Return (X, Y) of the center of cell containing provided text 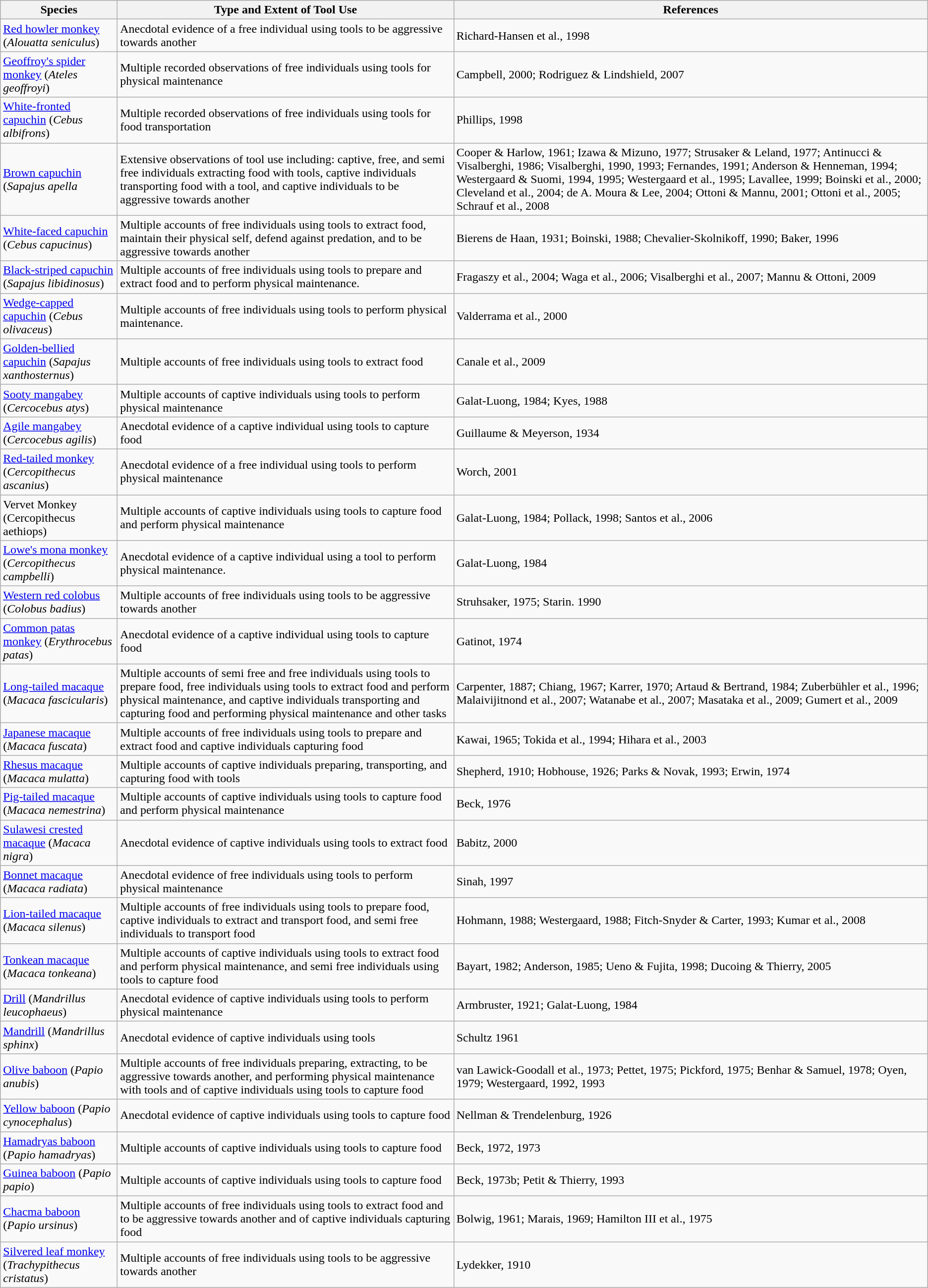
Multiple accounts of free individuals using tools to prepare and extract food and captive individuals capturing food (286, 739)
Valderrama et al., 2000 (691, 316)
Wedge-capped capuchin (Cebus olivaceus) (59, 316)
Drill (Mandrillus leucophaeus) (59, 1005)
Species (59, 10)
Sinah, 1997 (691, 882)
Tonkean macaque (Macaca tonkeana) (59, 966)
Richard-Hansen et al., 1998 (691, 36)
Long-tailed macaque (Macaca fascicularis) (59, 693)
Anecdotal evidence of captive individuals using tools to capture food (286, 1115)
Nellman & Trendelenburg, 1926 (691, 1115)
Bierens de Haan, 1931; Boinski, 1988; Chevalier-Skolnikoff, 1990; Baker, 1996 (691, 238)
Anecdotal evidence of captive individuals using tools (286, 1038)
Yellow baboon (Papio cynocephalus) (59, 1115)
Bonnet macaque (Macaca radiata) (59, 882)
Galat-Luong, 1984; Kyes, 1988 (691, 401)
Worch, 2001 (691, 472)
Lowe's mona monkey (Cercopithecus campbelli) (59, 563)
Struhsaker, 1975; Starin. 1990 (691, 602)
Gatinot, 1974 (691, 641)
Japanese macaque (Macaca fuscata) (59, 739)
Multiple accounts of free individuals using tools to extract food and to be aggressive towards another and of captive individuals capturing food (286, 1219)
Canale et al., 2009 (691, 362)
Galat-Luong, 1984; Pollack, 1998; Santos et al., 2006 (691, 518)
Lydekker, 1910 (691, 1265)
Type and Extent of Tool Use (286, 10)
Hamadryas baboon (Papio hamadryas) (59, 1148)
Vervet Monkey (Cercopithecus aethiops) (59, 518)
Agile mangabey (Cercocebus agilis) (59, 432)
Multiple accounts of free individuals using tools to prepare and extract food and to perform physical maintenance. (286, 277)
Bolwig, 1961; Marais, 1969; Hamilton III et al., 1975 (691, 1219)
Red-tailed monkey (Cercopithecus ascanius) (59, 472)
Geoffroy's spider monkey (Ateles geoffroyi) (59, 74)
Guinea baboon (Papio papio) (59, 1180)
White-fronted capuchin (Cebus albifrons) (59, 120)
Babitz, 2000 (691, 843)
Galat-Luong, 1984 (691, 563)
Phillips, 1998 (691, 120)
Silvered leaf monkey (Trachypithecus cristatus) (59, 1265)
Chacma baboon (Papio ursinus) (59, 1219)
References (691, 10)
Anecdotal evidence of a free individual using tools to be aggressive towards another (286, 36)
Sooty mangabey (Cercocebus atys) (59, 401)
Schultz 1961 (691, 1038)
Anecdotal evidence of a free individual using tools to perform physical maintenance (286, 472)
Kawai, 1965; Tokida et al., 1994; Hihara et al., 2003 (691, 739)
Anecdotal evidence of a captive individual using a tool to perform physical maintenance. (286, 563)
Beck, 1973b; Petit & Thierry, 1993 (691, 1180)
Rhesus macaque (Macaca mulatta) (59, 772)
Shepherd, 1910; Hobhouse, 1926; Parks & Novak, 1993; Erwin, 1974 (691, 772)
Olive baboon (Papio anubis) (59, 1076)
Anecdotal evidence of captive individuals using tools to extract food (286, 843)
Multiple accounts of free individuals using tools to perform physical maintenance. (286, 316)
Guillaume & Meyerson, 1934 (691, 432)
Armbruster, 1921; Galat-Luong, 1984 (691, 1005)
Pig-tailed macaque (Macaca nemestrina) (59, 803)
Multiple accounts of captive individuals preparing, transporting, and capturing food with tools (286, 772)
Brown capuchin (Sapajus apella (59, 179)
van Lawick-Goodall et al., 1973; Pettet, 1975; Pickford, 1975; Benhar & Samuel, 1978; Oyen, 1979; Westergaard, 1992, 1993 (691, 1076)
Multiple accounts of free individuals using tools to extract food (286, 362)
Sulawesi crested macaque (Macaca nigra) (59, 843)
Red howler monkey (Alouatta seniculus) (59, 36)
Western red colobus (Colobus badius) (59, 602)
Hohmann, 1988; Westergaard, 1988; Fitch-Snyder & Carter, 1993; Kumar et al., 2008 (691, 920)
Multiple recorded observations of free individuals using tools for physical maintenance (286, 74)
Anecdotal evidence of free individuals using tools to perform physical maintenance (286, 882)
Common patas monkey (Erythrocebus patas) (59, 641)
Mandrill (Mandrillus sphinx) (59, 1038)
Beck, 1972, 1973 (691, 1148)
Beck, 1976 (691, 803)
White-faced capuchin (Cebus capucinus) (59, 238)
Bayart, 1982; Anderson, 1985; Ueno & Fujita, 1998; Ducoing & Thierry, 2005 (691, 966)
Multiple recorded observations of free individuals using tools for food transportation (286, 120)
Multiple accounts of captive individuals using tools to perform physical maintenance (286, 401)
Black-striped capuchin (Sapajus libidinosus) (59, 277)
Golden-bellied capuchin (Sapajus xanthosternus) (59, 362)
Fragaszy et al., 2004; Waga et al., 2006; Visalberghi et al., 2007; Mannu & Ottoni, 2009 (691, 277)
Lion-tailed macaque (Macaca silenus) (59, 920)
Campbell, 2000; Rodriguez & Lindshield, 2007 (691, 74)
Anecdotal evidence of captive individuals using tools to perform physical maintenance (286, 1005)
